Pinpoint the cell where the given text exists, returning its (X, Y) midpoint coordinate. 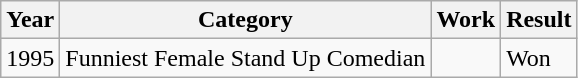
Work (466, 20)
Category (246, 20)
Won (539, 58)
Year (30, 20)
1995 (30, 58)
Result (539, 20)
Funniest Female Stand Up Comedian (246, 58)
